Find where the given text appears and provide that cell's center as [X, Y] coordinate. 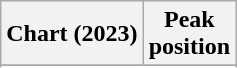
Chart (2023) [72, 34]
Peakposition [189, 34]
